Search for the cell housing the specified text and yield its [x, y] center coordinate. 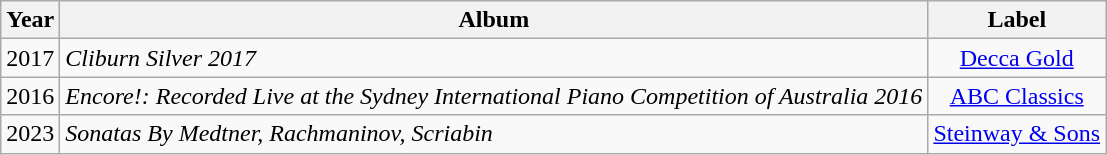
Year [30, 20]
Album [494, 20]
2016 [30, 96]
ABC Classics [1017, 96]
Steinway & Sons [1017, 134]
Cliburn Silver 2017 [494, 58]
2023 [30, 134]
Label [1017, 20]
Sonatas By Medtner, Rachmaninov, Scriabin [494, 134]
2017 [30, 58]
Encore!: Recorded Live at the Sydney International Piano Competition of Australia 2016 [494, 96]
Decca Gold [1017, 58]
